For the text-containing cell, return its midpoint in [X, Y] coordinate format. 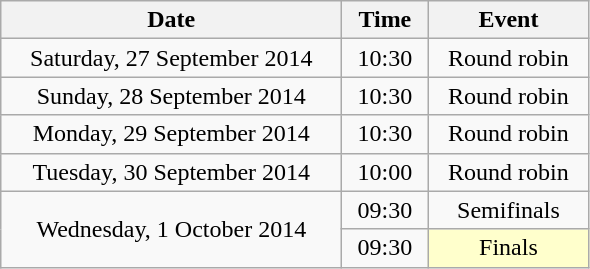
Saturday, 27 September 2014 [172, 58]
Finals [508, 248]
Tuesday, 30 September 2014 [172, 172]
Event [508, 20]
Time [385, 20]
Sunday, 28 September 2014 [172, 96]
Wednesday, 1 October 2014 [172, 229]
Date [172, 20]
Monday, 29 September 2014 [172, 134]
Semifinals [508, 210]
10:00 [385, 172]
